Search for the cell housing the specified text and yield its [X, Y] center coordinate. 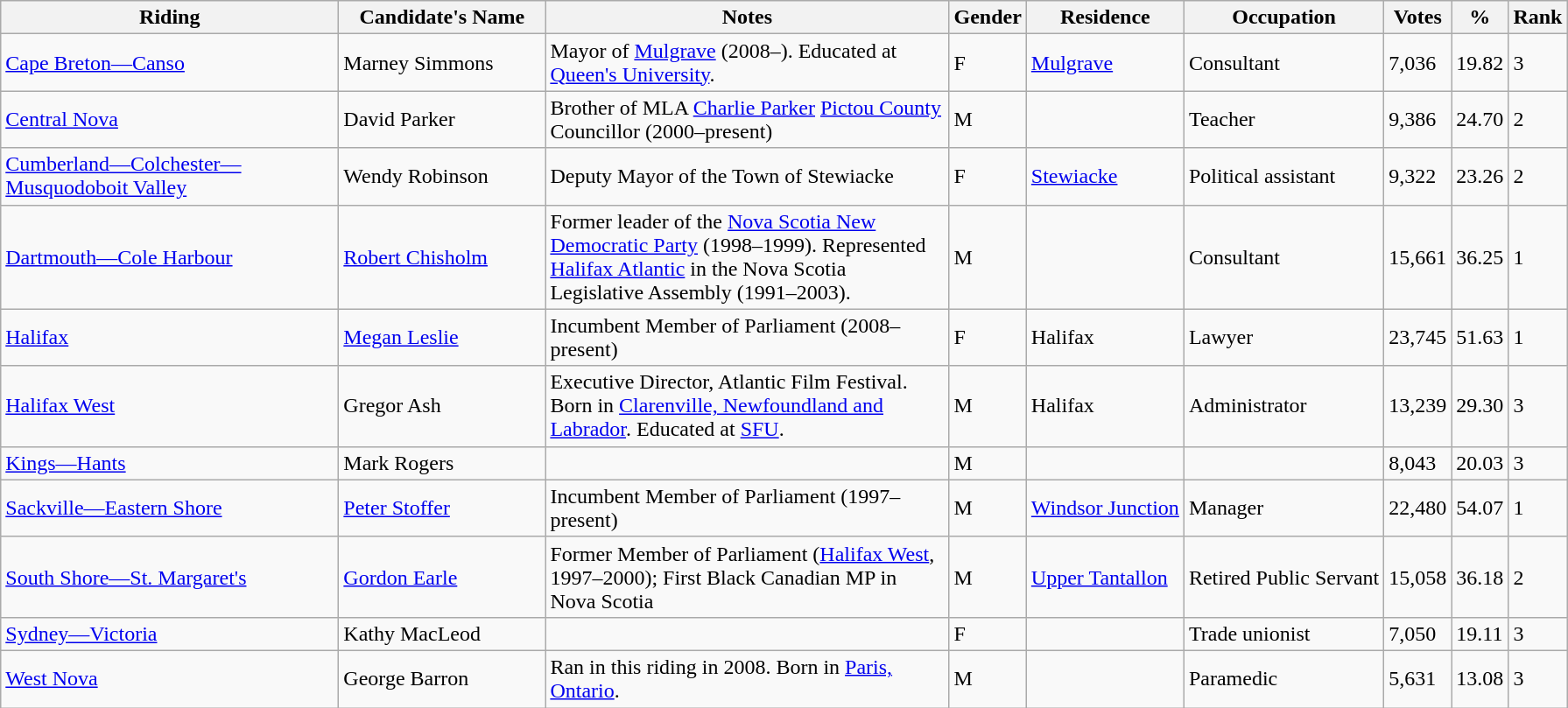
Occupation [1283, 18]
Upper Tantallon [1105, 577]
Paramedic [1283, 679]
Gender [988, 18]
Trade unionist [1283, 634]
Mulgrave [1105, 63]
Incumbent Member of Parliament (2008–present) [748, 338]
20.03 [1480, 463]
Teacher [1283, 119]
Residence [1105, 18]
23,745 [1418, 338]
Rank [1537, 18]
Deputy Mayor of the Town of Stewiacke [748, 177]
Mark Rogers [442, 463]
Votes [1418, 18]
Political assistant [1283, 177]
Manager [1283, 508]
23.26 [1480, 177]
Incumbent Member of Parliament (1997–present) [748, 508]
Robert Chisholm [442, 257]
% [1480, 18]
Dartmouth—Cole Harbour [170, 257]
13,239 [1418, 406]
Riding [170, 18]
9,386 [1418, 119]
29.30 [1480, 406]
Central Nova [170, 119]
Ran in this riding in 2008. Born in Paris, Ontario. [748, 679]
24.70 [1480, 119]
15,058 [1418, 577]
Former leader of the Nova Scotia New Democratic Party (1998–1999). Represented Halifax Atlantic in the Nova Scotia Legislative Assembly (1991–2003). [748, 257]
Marney Simmons [442, 63]
22,480 [1418, 508]
15,661 [1418, 257]
Executive Director, Atlantic Film Festival. Born in Clarenville, Newfoundland and Labrador. Educated at SFU. [748, 406]
Former Member of Parliament (Halifax West, 1997–2000); First Black Canadian MP in Nova Scotia [748, 577]
Halifax West [170, 406]
Gregor Ash [442, 406]
Retired Public Servant [1283, 577]
Sackville—Eastern Shore [170, 508]
5,631 [1418, 679]
South Shore—St. Margaret's [170, 577]
David Parker [442, 119]
7,036 [1418, 63]
George Barron [442, 679]
Gordon Earle [442, 577]
Megan Leslie [442, 338]
19.82 [1480, 63]
9,322 [1418, 177]
Windsor Junction [1105, 508]
Notes [748, 18]
7,050 [1418, 634]
Brother of MLA Charlie Parker Pictou County Councillor (2000–present) [748, 119]
Mayor of Mulgrave (2008–). Educated at Queen's University. [748, 63]
36.25 [1480, 257]
Peter Stoffer [442, 508]
Kings—Hants [170, 463]
19.11 [1480, 634]
West Nova [170, 679]
Cape Breton—Canso [170, 63]
Wendy Robinson [442, 177]
8,043 [1418, 463]
36.18 [1480, 577]
Administrator [1283, 406]
54.07 [1480, 508]
13.08 [1480, 679]
Cumberland—Colchester—Musquodoboit Valley [170, 177]
Sydney—Victoria [170, 634]
Lawyer [1283, 338]
Candidate's Name [442, 18]
51.63 [1480, 338]
Stewiacke [1105, 177]
Kathy MacLeod [442, 634]
